From the cell containing the given text, extract its center point as [X, Y] coordinate. 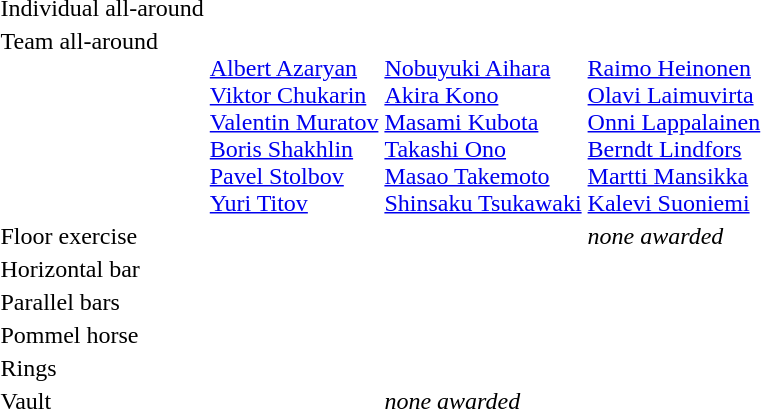
Albert AzaryanViktor ChukarinValentin MuratovBoris ShakhlinPavel StolbovYuri Titov [294, 122]
Nobuyuki AiharaAkira KonoMasami KubotaTakashi OnoMasao TakemotoShinsaku Tsukawaki [483, 122]
